Determine the [x, y] coordinate at the center of the cell enclosing the given text.  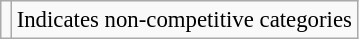
Indicates non-competitive categories [184, 20]
